From the cell containing the given text, extract its center point as (X, Y) coordinate. 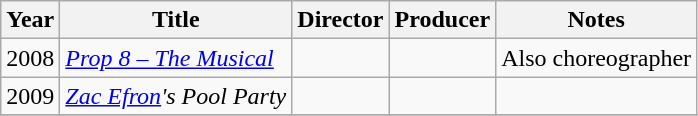
Director (340, 20)
Year (30, 20)
Zac Efron's Pool Party (176, 96)
Prop 8 – The Musical (176, 58)
Title (176, 20)
Also choreographer (596, 58)
Producer (442, 20)
2008 (30, 58)
Notes (596, 20)
2009 (30, 96)
